Scan for the cell matching the given text and deliver its [x, y] coordinate at center. 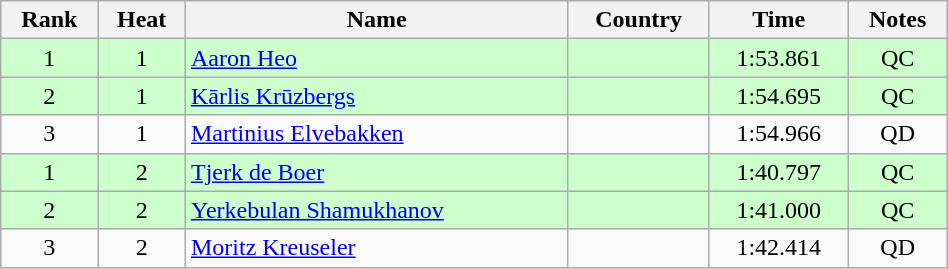
Martinius Elvebakken [376, 134]
Country [639, 20]
1:53.861 [778, 58]
Aaron Heo [376, 58]
1:41.000 [778, 210]
Tjerk de Boer [376, 172]
Rank [50, 20]
Kārlis Krūzbergs [376, 96]
Time [778, 20]
1:40.797 [778, 172]
Name [376, 20]
Notes [898, 20]
1:54.966 [778, 134]
Yerkebulan Shamukhanov [376, 210]
1:42.414 [778, 248]
Heat [142, 20]
Moritz Kreuseler [376, 248]
1:54.695 [778, 96]
